Locate the cell with the specified text and output its [X, Y] center coordinate. 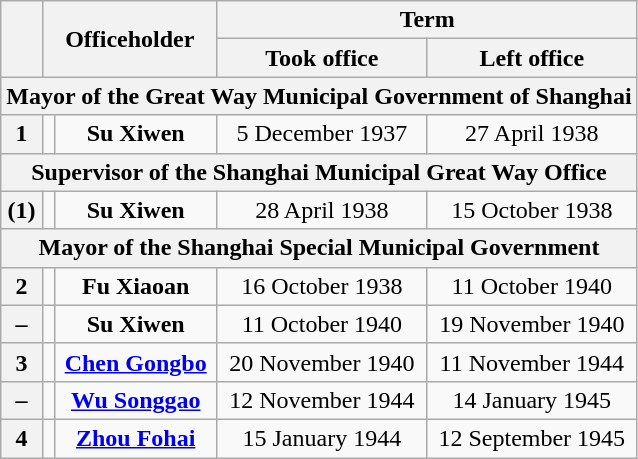
11 November 1944 [532, 362]
19 November 1940 [532, 324]
15 October 1938 [532, 210]
Supervisor of the Shanghai Municipal Great Way Office [319, 172]
Officeholder [130, 39]
Zhou Fohai [136, 438]
4 [22, 438]
15 January 1944 [322, 438]
20 November 1940 [322, 362]
3 [22, 362]
Mayor of the Great Way Municipal Government of Shanghai [319, 96]
5 December 1937 [322, 134]
Mayor of the Shanghai Special Municipal Government [319, 248]
12 November 1944 [322, 400]
Took office [322, 58]
28 April 1938 [322, 210]
2 [22, 286]
27 April 1938 [532, 134]
Term [427, 20]
Chen Gongbo [136, 362]
12 September 1945 [532, 438]
1 [22, 134]
Left office [532, 58]
16 October 1938 [322, 286]
14 January 1945 [532, 400]
Wu Songgao [136, 400]
Fu Xiaoan [136, 286]
(1) [22, 210]
